Return the (x, y) coordinate for the center point of the cell that contains the specified text.  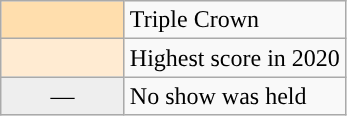
— (63, 96)
Highest score in 2020 (234, 58)
Triple Crown (234, 20)
No show was held (234, 96)
